Provide the (X, Y) coordinate of the cell's center where the given text is located.  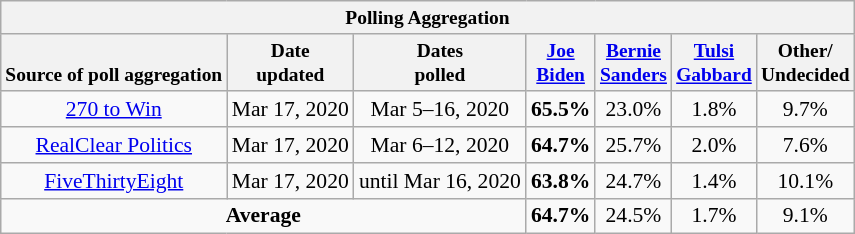
Dateupdated (290, 62)
9.7% (805, 110)
JoeBiden (560, 62)
until Mar 16, 2020 (440, 181)
63.8% (560, 181)
25.7% (633, 145)
2.0% (714, 145)
TulsiGabbard (714, 62)
24.7% (633, 181)
FiveThirtyEight (114, 181)
270 to Win (114, 110)
Mar 6–12, 2020 (440, 145)
10.1% (805, 181)
9.1% (805, 216)
23.0% (633, 110)
Polling Aggregation (428, 18)
1.4% (714, 181)
Datespolled (440, 62)
Source of poll aggregation (114, 62)
1.7% (714, 216)
1.8% (714, 110)
65.5% (560, 110)
RealClear Politics (114, 145)
7.6% (805, 145)
Other/Undecided (805, 62)
24.5% (633, 216)
Mar 5–16, 2020 (440, 110)
Average (264, 216)
BernieSanders (633, 62)
